Output the (X, Y) coordinate of the center of the cell containing the given text.  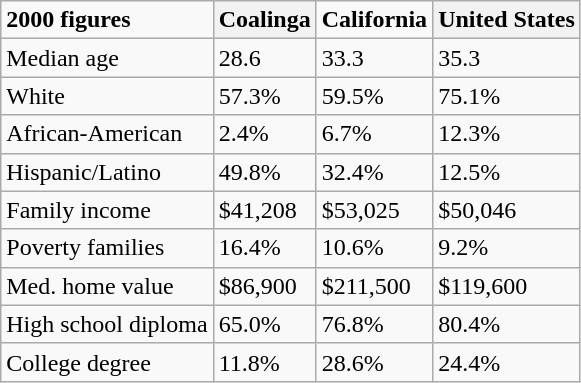
80.4% (507, 324)
$86,900 (264, 286)
28.6 (264, 58)
24.4% (507, 362)
$211,500 (374, 286)
United States (507, 20)
32.4% (374, 172)
$41,208 (264, 210)
28.6% (374, 362)
75.1% (507, 96)
12.5% (507, 172)
65.0% (264, 324)
High school diploma (107, 324)
Family income (107, 210)
12.3% (507, 134)
Median age (107, 58)
2.4% (264, 134)
6.7% (374, 134)
Hispanic/Latino (107, 172)
57.3% (264, 96)
White (107, 96)
16.4% (264, 248)
College degree (107, 362)
African-American (107, 134)
California (374, 20)
9.2% (507, 248)
2000 figures (107, 20)
Poverty families (107, 248)
76.8% (374, 324)
Med. home value (107, 286)
59.5% (374, 96)
35.3 (507, 58)
10.6% (374, 248)
$50,046 (507, 210)
Coalinga (264, 20)
11.8% (264, 362)
33.3 (374, 58)
$53,025 (374, 210)
49.8% (264, 172)
$119,600 (507, 286)
